Return (X, Y) of the center of cell containing provided text 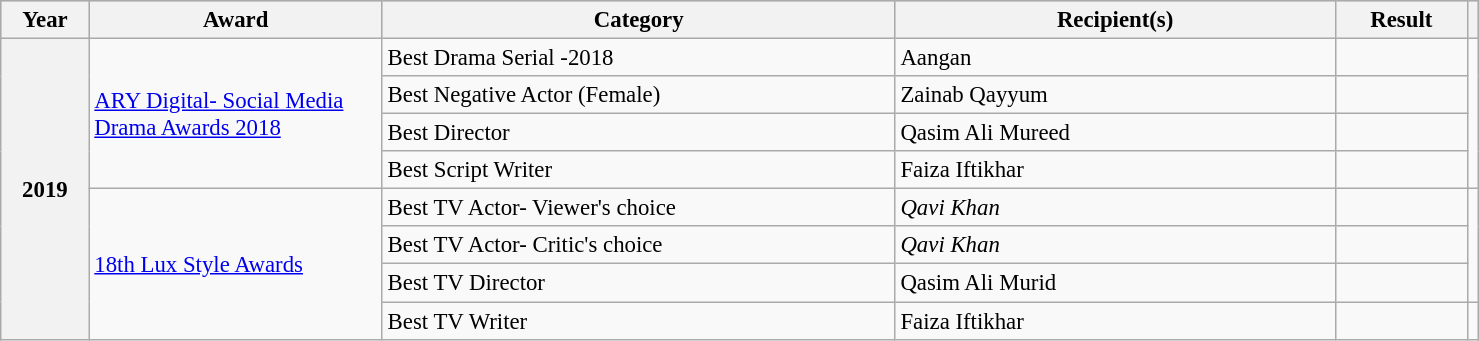
Best TV Actor- Critic's choice (638, 245)
Best Drama Serial -2018 (638, 58)
Aangan (1115, 58)
Best Director (638, 133)
Award (236, 20)
ARY Digital- Social Media Drama Awards 2018 (236, 114)
Category (638, 20)
Best TV Actor- Viewer's choice (638, 208)
Year (45, 20)
Qasim Ali Murid (1115, 283)
Qasim Ali Mureed (1115, 133)
Zainab Qayyum (1115, 95)
2019 (45, 190)
Result (1401, 20)
Recipient(s) (1115, 20)
Best TV Writer (638, 321)
Best Negative Actor (Female) (638, 95)
Best TV Director (638, 283)
18th Lux Style Awards (236, 264)
Best Script Writer (638, 170)
